Extract the [X, Y] coordinate from the center of the cell holding the provided text.  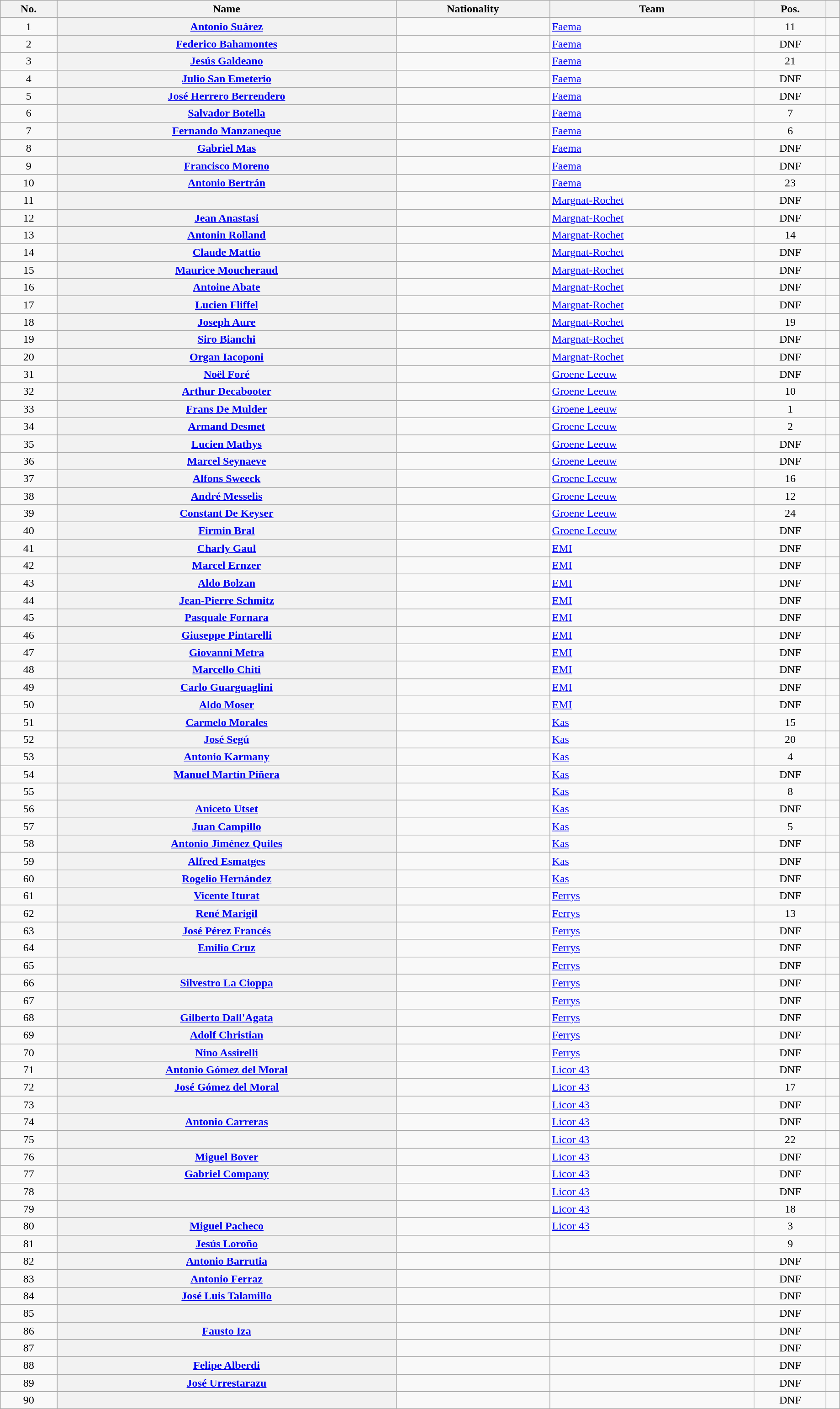
José Segú [227, 739]
Antonio Carreras [227, 1122]
José Pérez Francés [227, 931]
52 [29, 739]
Joseph Aure [227, 322]
69 [29, 1035]
79 [29, 1209]
Aldo Moser [227, 704]
71 [29, 1070]
Marcello Chiti [227, 670]
Federico Bahamontes [227, 44]
50 [29, 704]
Aniceto Utset [227, 809]
49 [29, 687]
53 [29, 757]
88 [29, 1366]
Noël Foré [227, 374]
Julio San Emeterio [227, 79]
22 [790, 1139]
Antonio Jiménez Quiles [227, 844]
Nino Assirelli [227, 1052]
Gabriel Company [227, 1174]
Fernando Manzaneque [227, 131]
Antonin Rolland [227, 235]
57 [29, 826]
Jean-Pierre Schmitz [227, 600]
66 [29, 983]
Fausto Iza [227, 1331]
81 [29, 1244]
Juan Campillo [227, 826]
Felipe Alberdi [227, 1366]
Nationality [473, 9]
55 [29, 792]
48 [29, 670]
Jean Anastasi [227, 218]
56 [29, 809]
Alfred Esmatges [227, 861]
21 [790, 61]
46 [29, 635]
Pos. [790, 9]
Antoine Abate [227, 287]
32 [29, 392]
Rogelio Hernández [227, 879]
José Herrero Berrendero [227, 96]
86 [29, 1331]
Jesús Loroño [227, 1244]
Pasquale Fornara [227, 618]
36 [29, 461]
Alfons Sweeck [227, 478]
24 [790, 514]
75 [29, 1139]
Constant De Keyser [227, 514]
Giovanni Metra [227, 652]
Antonio Ferraz [227, 1278]
Aldo Bolzan [227, 583]
89 [29, 1383]
72 [29, 1087]
Miguel Bover [227, 1157]
Silvestro La Cioppa [227, 983]
André Messelis [227, 496]
74 [29, 1122]
34 [29, 426]
Marcel Seynaeve [227, 461]
Arthur Decabooter [227, 392]
Adolf Christian [227, 1035]
85 [29, 1313]
Claude Mattio [227, 253]
54 [29, 774]
67 [29, 1000]
José Luis Talamillo [227, 1296]
Carmelo Morales [227, 722]
35 [29, 444]
58 [29, 844]
Antonio Suárez [227, 26]
Antonio Gómez del Moral [227, 1070]
84 [29, 1296]
60 [29, 879]
Miguel Pacheco [227, 1226]
Giuseppe Pintarelli [227, 635]
Antonio Bertrán [227, 183]
Armand Desmet [227, 426]
47 [29, 652]
José Urrestarazu [227, 1383]
René Marigil [227, 913]
Frans De Mulder [227, 409]
Carlo Guarguaglini [227, 687]
31 [29, 374]
38 [29, 496]
Antonio Karmany [227, 757]
87 [29, 1348]
33 [29, 409]
Lucien Mathys [227, 444]
Gabriel Mas [227, 148]
Vicente Iturat [227, 896]
Jesús Galdeano [227, 61]
Francisco Moreno [227, 165]
Salvador Botella [227, 113]
Firmin Bral [227, 531]
63 [29, 931]
59 [29, 861]
41 [29, 548]
40 [29, 531]
77 [29, 1174]
Gilberto Dall'Agata [227, 1017]
23 [790, 183]
Lucien Fliffel [227, 305]
90 [29, 1400]
No. [29, 9]
José Gómez del Moral [227, 1087]
42 [29, 566]
Marcel Ernzer [227, 566]
44 [29, 600]
73 [29, 1105]
37 [29, 478]
Name [227, 9]
83 [29, 1278]
68 [29, 1017]
82 [29, 1261]
43 [29, 583]
Manuel Martín Piñera [227, 774]
Organ Iacoponi [227, 357]
51 [29, 722]
76 [29, 1157]
61 [29, 896]
Emilio Cruz [227, 948]
Antonio Barrutia [227, 1261]
70 [29, 1052]
65 [29, 965]
64 [29, 948]
45 [29, 618]
Maurice Moucheraud [227, 270]
39 [29, 514]
Charly Gaul [227, 548]
62 [29, 913]
Siro Bianchi [227, 339]
Team [652, 9]
78 [29, 1192]
80 [29, 1226]
